Capture the cell that displays the provided text and extract its [X, Y] central coordinate. 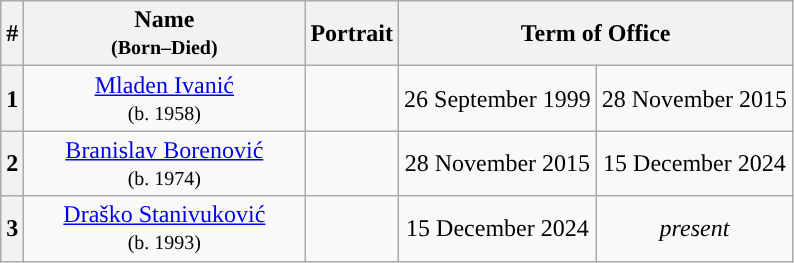
Mladen Ivanić(b. 1958) [164, 98]
Draško Stanivuković(b. 1993) [164, 228]
2 [12, 164]
Branislav Borenović(b. 1974) [164, 164]
Name(Born–Died) [164, 34]
3 [12, 228]
Portrait [352, 34]
1 [12, 98]
present [694, 228]
Term of Office [596, 34]
26 September 1999 [498, 98]
# [12, 34]
